Determine the (x, y) coordinate at the center of the cell enclosing the given text.  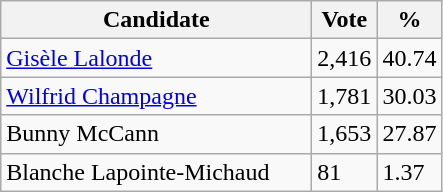
Candidate (156, 20)
81 (344, 172)
30.03 (410, 96)
40.74 (410, 58)
% (410, 20)
2,416 (344, 58)
Vote (344, 20)
27.87 (410, 134)
Wilfrid Champagne (156, 96)
1,781 (344, 96)
1,653 (344, 134)
Gisèle Lalonde (156, 58)
1.37 (410, 172)
Blanche Lapointe-Michaud (156, 172)
Bunny McCann (156, 134)
